Determine the [X, Y] coordinate at the center of the cell enclosing the given text.  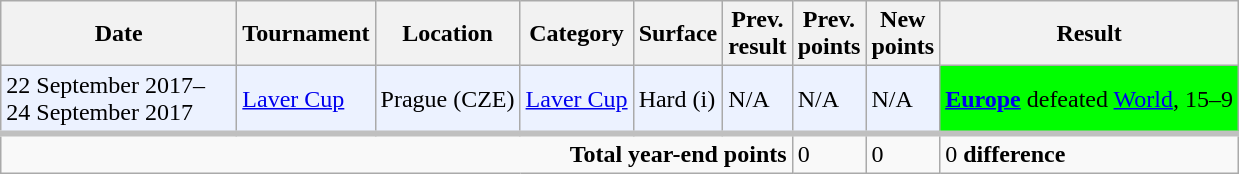
Europe defeated World, 15–9 [1090, 100]
Newpoints [903, 34]
Category [576, 34]
Total year-end points [396, 153]
Surface [678, 34]
Result [1090, 34]
Prev.points [829, 34]
Tournament [306, 34]
Location [448, 34]
0 difference [1090, 153]
Date [119, 34]
Prague (CZE) [448, 100]
22 September 2017–24 September 2017 [119, 100]
Hard (i) [678, 100]
Prev.result [758, 34]
